Locate the cell with the specified text and output its (x, y) center coordinate. 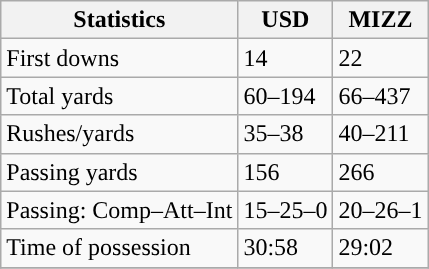
35–38 (286, 134)
Statistics (120, 20)
266 (380, 172)
66–437 (380, 96)
40–211 (380, 134)
Total yards (120, 96)
22 (380, 58)
30:58 (286, 248)
156 (286, 172)
Time of possession (120, 248)
15–25–0 (286, 210)
60–194 (286, 96)
29:02 (380, 248)
14 (286, 58)
Rushes/yards (120, 134)
20–26–1 (380, 210)
USD (286, 20)
Passing yards (120, 172)
Passing: Comp–Att–Int (120, 210)
First downs (120, 58)
MIZZ (380, 20)
